Scan for the cell matching the given text and deliver its (x, y) coordinate at center. 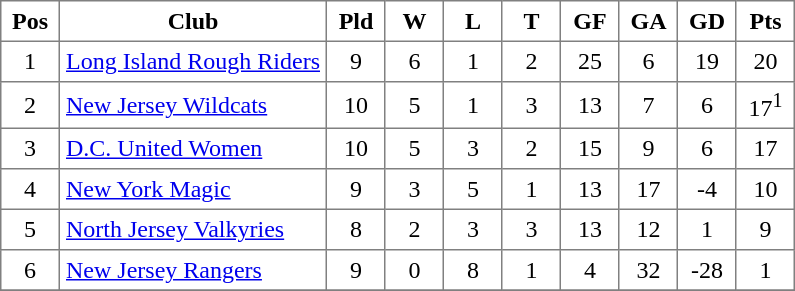
7 (648, 106)
GA (648, 21)
New Jersey Wildcats (192, 106)
19 (707, 61)
-28 (707, 270)
New Jersey Rangers (192, 270)
L (473, 21)
171 (765, 106)
North Jersey Valkyries (192, 230)
15 (590, 149)
D.C. United Women (192, 149)
Pts (765, 21)
12 (648, 230)
0 (414, 270)
Long Island Rough Riders (192, 61)
T (531, 21)
32 (648, 270)
20 (765, 61)
Pos (30, 21)
25 (590, 61)
W (414, 21)
GD (707, 21)
Club (192, 21)
-4 (707, 189)
GF (590, 21)
Pld (356, 21)
New York Magic (192, 189)
